Output the [x, y] coordinate of the center of the cell containing the given text.  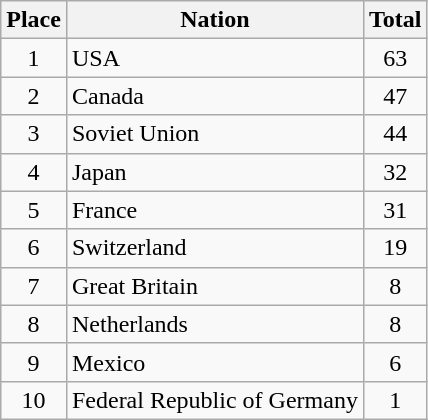
5 [34, 210]
10 [34, 400]
19 [395, 248]
32 [395, 172]
31 [395, 210]
9 [34, 362]
France [214, 210]
2 [34, 96]
Great Britain [214, 286]
Soviet Union [214, 134]
47 [395, 96]
Total [395, 20]
Nation [214, 20]
44 [395, 134]
63 [395, 58]
4 [34, 172]
7 [34, 286]
Mexico [214, 362]
Netherlands [214, 324]
USA [214, 58]
Japan [214, 172]
Federal Republic of Germany [214, 400]
3 [34, 134]
Switzerland [214, 248]
Canada [214, 96]
Place [34, 20]
